For the text-containing cell, return its midpoint in (x, y) coordinate format. 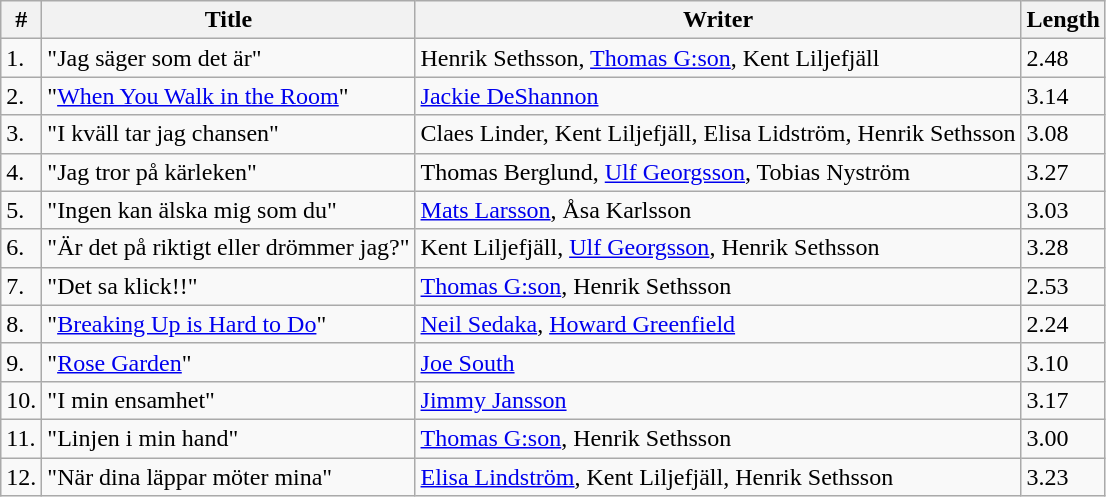
3.10 (1063, 362)
# (22, 20)
"I kväll tar jag chansen" (228, 134)
3.14 (1063, 96)
Jackie DeShannon (718, 96)
3.00 (1063, 438)
Length (1063, 20)
Mats Larsson, Åsa Karlsson (718, 210)
8. (22, 324)
"Jag tror på kärleken" (228, 172)
"Ingen kan älska mig som du" (228, 210)
3.27 (1063, 172)
2.24 (1063, 324)
2.48 (1063, 58)
"Det sa klick!!" (228, 286)
Claes Linder, Kent Liljefjäll, Elisa Lidström, Henrik Sethsson (718, 134)
10. (22, 400)
3. (22, 134)
"Breaking Up is Hard to Do" (228, 324)
3.23 (1063, 477)
Thomas Berglund, Ulf Georgsson, Tobias Nyström (718, 172)
3.08 (1063, 134)
7. (22, 286)
3.17 (1063, 400)
"When You Walk in the Room" (228, 96)
5. (22, 210)
"Jag säger som det är" (228, 58)
1. (22, 58)
9. (22, 362)
Joe South (718, 362)
"När dina läppar möter mina" (228, 477)
Jimmy Jansson (718, 400)
Kent Liljefjäll, Ulf Georgsson, Henrik Sethsson (718, 248)
12. (22, 477)
Writer (718, 20)
11. (22, 438)
"Rose Garden" (228, 362)
2.53 (1063, 286)
Elisa Lindström, Kent Liljefjäll, Henrik Sethsson (718, 477)
4. (22, 172)
Neil Sedaka, Howard Greenfield (718, 324)
"Är det på riktigt eller drömmer jag?" (228, 248)
"Linjen i min hand" (228, 438)
3.03 (1063, 210)
"I min ensamhet" (228, 400)
2. (22, 96)
3.28 (1063, 248)
Henrik Sethsson, Thomas G:son, Kent Liljefjäll (718, 58)
6. (22, 248)
Title (228, 20)
